Extract the [x, y] coordinate from the center of the cell holding the provided text.  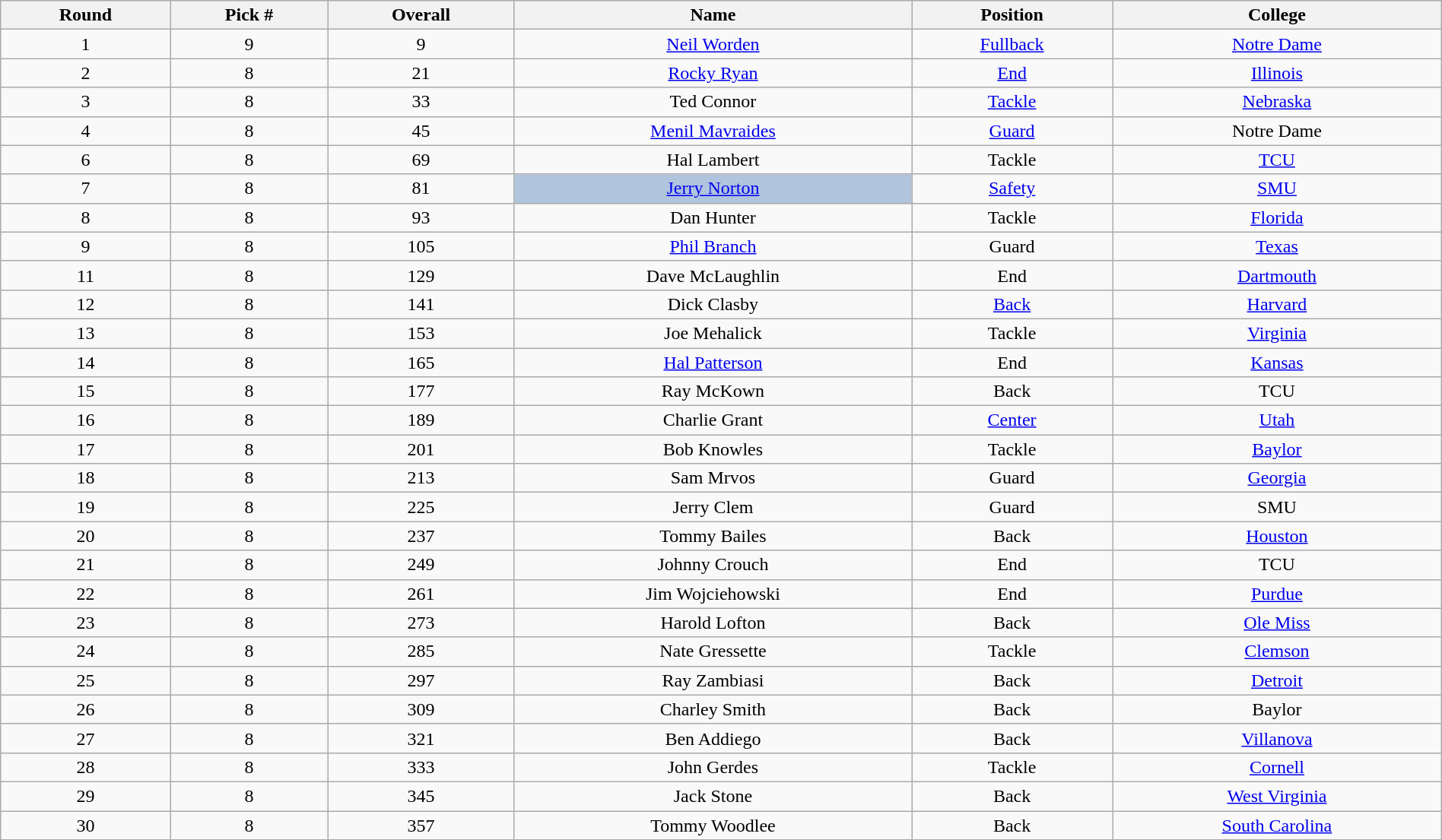
14 [85, 363]
285 [421, 651]
Houston [1278, 536]
South Carolina [1278, 825]
Menil Mavraides [713, 131]
Nebraska [1278, 102]
Overall [421, 15]
22 [85, 594]
Villanova [1278, 738]
105 [421, 246]
Name [713, 15]
Tommy Bailes [713, 536]
225 [421, 507]
11 [85, 275]
81 [421, 189]
Ole Miss [1278, 623]
Ted Connor [713, 102]
129 [421, 275]
273 [421, 623]
Bob Knowles [713, 449]
2 [85, 73]
Dartmouth [1278, 275]
165 [421, 363]
153 [421, 333]
177 [421, 391]
45 [421, 131]
15 [85, 391]
Jack Stone [713, 796]
237 [421, 536]
Sam Mrvos [713, 478]
23 [85, 623]
Dan Hunter [713, 217]
33 [421, 102]
Illinois [1278, 73]
13 [85, 333]
Dick Clasby [713, 304]
Charlie Grant [713, 420]
20 [85, 536]
Position [1012, 15]
Round [85, 15]
Johnny Crouch [713, 565]
Georgia [1278, 478]
3 [85, 102]
Joe Mehalick [713, 333]
Nate Gressette [713, 651]
Utah [1278, 420]
Hal Lambert [713, 160]
16 [85, 420]
Neil Worden [713, 44]
12 [85, 304]
Virginia [1278, 333]
West Virginia [1278, 796]
17 [85, 449]
7 [85, 189]
Ray McKown [713, 391]
4 [85, 131]
69 [421, 160]
Texas [1278, 246]
333 [421, 767]
1 [85, 44]
213 [421, 478]
93 [421, 217]
Jerry Norton [713, 189]
357 [421, 825]
Ray Zambiasi [713, 680]
6 [85, 160]
189 [421, 420]
27 [85, 738]
Cornell [1278, 767]
Florida [1278, 217]
Clemson [1278, 651]
Harold Lofton [713, 623]
25 [85, 680]
Dave McLaughlin [713, 275]
261 [421, 594]
Charley Smith [713, 709]
309 [421, 709]
Detroit [1278, 680]
24 [85, 651]
Center [1012, 420]
Jim Wojciehowski [713, 594]
Tommy Woodlee [713, 825]
141 [421, 304]
28 [85, 767]
201 [421, 449]
297 [421, 680]
30 [85, 825]
249 [421, 565]
26 [85, 709]
College [1278, 15]
Pick # [249, 15]
Jerry Clem [713, 507]
Phil Branch [713, 246]
Purdue [1278, 594]
Hal Patterson [713, 363]
Kansas [1278, 363]
29 [85, 796]
19 [85, 507]
Rocky Ryan [713, 73]
Ben Addiego [713, 738]
345 [421, 796]
Harvard [1278, 304]
Fullback [1012, 44]
321 [421, 738]
Safety [1012, 189]
18 [85, 478]
John Gerdes [713, 767]
